Search for the cell housing the specified text and yield its (x, y) center coordinate. 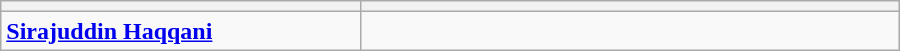
Sirajuddin Haqqani (180, 31)
